Extract the (X, Y) coordinate from the center of the cell holding the provided text.  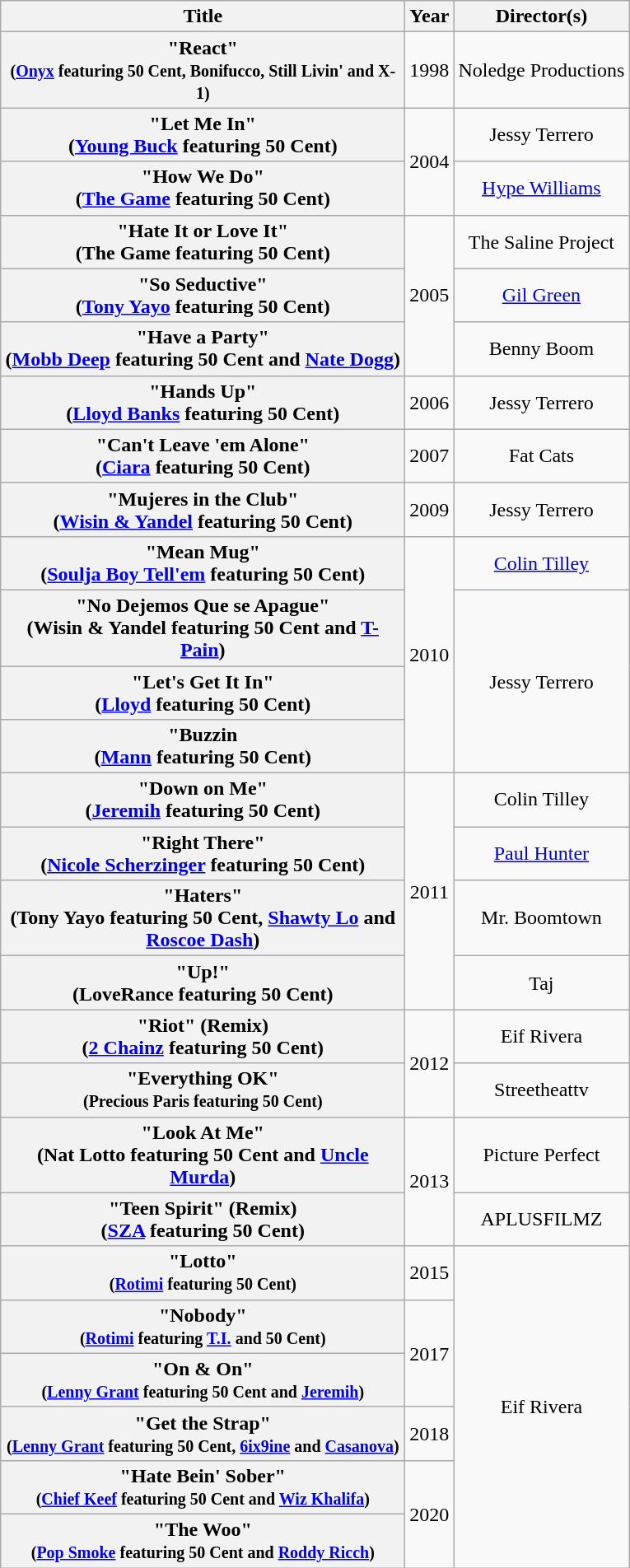
"Haters"(Tony Yayo featuring 50 Cent, Shawty Lo and Roscoe Dash) (203, 918)
"Teen Spirit" (Remix)(SZA featuring 50 Cent) (203, 1219)
"Hate It or Love It"(The Game featuring 50 Cent) (203, 242)
Fat Cats (542, 456)
Noledge Productions (542, 70)
Picture Perfect (542, 1155)
2007 (430, 456)
"Buzzin(Mann featuring 50 Cent) (203, 746)
Director(s) (542, 16)
"Mean Mug"(Soulja Boy Tell'em featuring 50 Cent) (203, 563)
"Right There"(Nicole Scherzinger featuring 50 Cent) (203, 853)
2015 (430, 1273)
"Up!"(LoveRance featuring 50 Cent) (203, 983)
"No Dejemos Que se Apague"(Wisin & Yandel featuring 50 Cent and T-Pain) (203, 628)
"Can't Leave 'em Alone"(Ciara featuring 50 Cent) (203, 456)
Benny Boom (542, 349)
"Nobody"(Rotimi featuring T.I. and 50 Cent) (203, 1326)
Title (203, 16)
2018 (430, 1433)
"Mujeres in the Club"(Wisin & Yandel featuring 50 Cent) (203, 509)
"So Seductive"(Tony Yayo featuring 50 Cent) (203, 295)
"On & On"(Lenny Grant featuring 50 Cent and Jeremih) (203, 1380)
Mr. Boomtown (542, 918)
2017 (430, 1353)
"Let's Get It In"(Lloyd featuring 50 Cent) (203, 692)
1998 (430, 70)
2020 (430, 1514)
Taj (542, 983)
2013 (430, 1181)
"The Woo"(Pop Smoke featuring 50 Cent and Roddy Ricch) (203, 1540)
APLUSFILMZ (542, 1219)
2005 (430, 295)
"Down on Me"(Jeremih featuring 50 Cent) (203, 800)
"Hands Up"(Lloyd Banks featuring 50 Cent) (203, 402)
"Look At Me"(Nat Lotto featuring 50 Cent and Uncle Murda) (203, 1155)
Streetheattv (542, 1090)
Hype Williams (542, 188)
"How We Do"(The Game featuring 50 Cent) (203, 188)
Year (430, 16)
"Get the Strap"(Lenny Grant featuring 50 Cent, 6ix9ine and Casanova) (203, 1433)
Gil Green (542, 295)
"Everything OK"(Precious Paris featuring 50 Cent) (203, 1090)
"Hate Bein' Sober"(Chief Keef featuring 50 Cent and Wiz Khalifa) (203, 1487)
2009 (430, 509)
The Saline Project (542, 242)
Paul Hunter (542, 853)
2012 (430, 1063)
"Lotto"(Rotimi featuring 50 Cent) (203, 1273)
2010 (430, 654)
2006 (430, 402)
"Let Me In"(Young Buck featuring 50 Cent) (203, 135)
"Riot" (Remix)(2 Chainz featuring 50 Cent) (203, 1036)
2011 (430, 891)
"React"(Onyx featuring 50 Cent, Bonifucco, Still Livin' and X-1) (203, 70)
"Have a Party"(Mobb Deep featuring 50 Cent and Nate Dogg) (203, 349)
2004 (430, 161)
